Output the [x, y] coordinate of the center of the cell containing the given text.  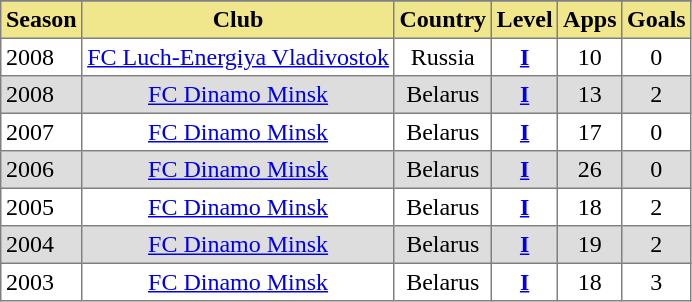
13 [590, 95]
FC Luch-Energiya Vladivostok [238, 57]
Apps [590, 20]
Season [42, 20]
3 [656, 282]
Russia [442, 57]
2005 [42, 207]
2004 [42, 245]
17 [590, 132]
19 [590, 245]
26 [590, 170]
2007 [42, 132]
Level [524, 20]
2006 [42, 170]
Club [238, 20]
2003 [42, 282]
10 [590, 57]
Goals [656, 20]
Country [442, 20]
